Detect which cell encompasses the target text, then output its [X, Y] center coordinate. 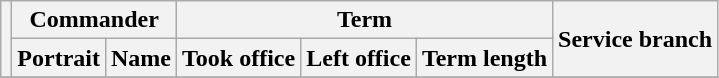
Commander [94, 20]
Term length [484, 58]
Took office [239, 58]
Left office [359, 58]
Name [140, 58]
Term [365, 20]
Portrait [59, 58]
Service branch [636, 39]
